Output the (X, Y) coordinate of the center of the cell containing the given text.  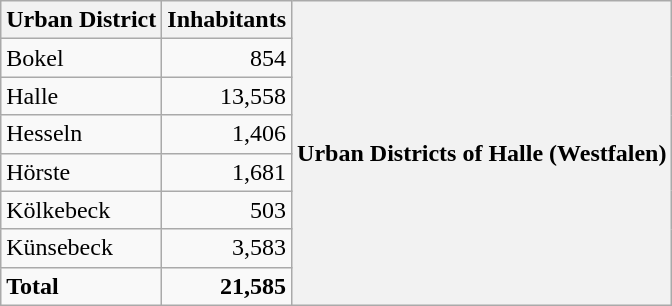
Urban District (82, 20)
1,681 (227, 172)
Kölkebeck (82, 210)
21,585 (227, 286)
Hesseln (82, 134)
1,406 (227, 134)
Urban Districts of Halle (Westfalen) (482, 153)
3,583 (227, 248)
Hörste (82, 172)
Bokel (82, 58)
503 (227, 210)
13,558 (227, 96)
854 (227, 58)
Halle (82, 96)
Künsebeck (82, 248)
Total (82, 286)
Inhabitants (227, 20)
